Pinpoint the cell where the given text exists, returning its [x, y] midpoint coordinate. 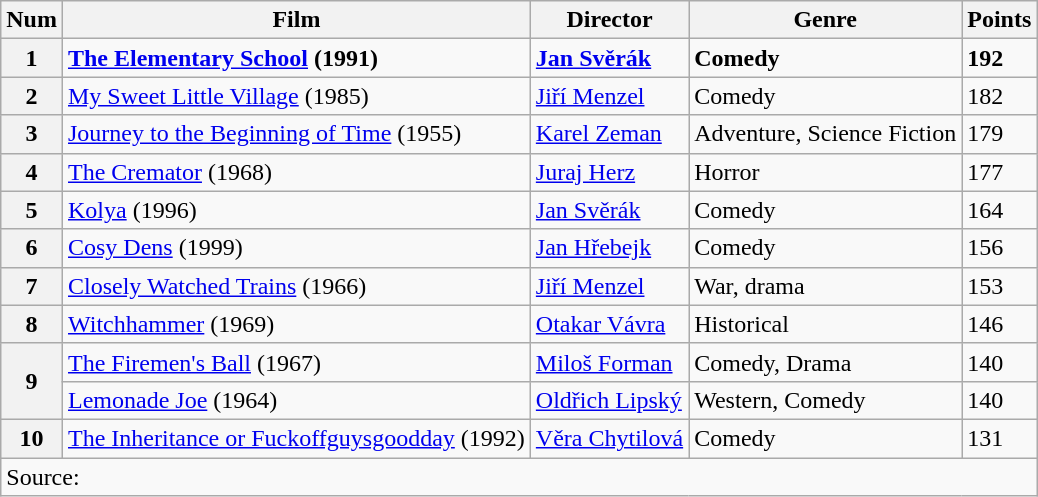
Film [296, 20]
Journey to the Beginning of Time (1955) [296, 134]
Genre [826, 20]
War, drama [826, 286]
The Inheritance or Fuckoffguysgoodday (1992) [296, 438]
The Firemen's Ball (1967) [296, 362]
5 [32, 210]
Horror [826, 172]
Miloš Forman [609, 362]
Source: [519, 477]
Comedy, Drama [826, 362]
Director [609, 20]
10 [32, 438]
Witchhammer (1969) [296, 324]
9 [32, 381]
Juraj Herz [609, 172]
1 [32, 58]
Historical [826, 324]
179 [1000, 134]
Oldřich Lipský [609, 400]
182 [1000, 96]
146 [1000, 324]
Kolya (1996) [296, 210]
153 [1000, 286]
Věra Chytilová [609, 438]
The Cremator (1968) [296, 172]
The Elementary School (1991) [296, 58]
131 [1000, 438]
6 [32, 248]
7 [32, 286]
Cosy Dens (1999) [296, 248]
Closely Watched Trains (1966) [296, 286]
192 [1000, 58]
156 [1000, 248]
2 [32, 96]
177 [1000, 172]
Lemonade Joe (1964) [296, 400]
Jan Hřebejk [609, 248]
8 [32, 324]
Karel Zeman [609, 134]
Num [32, 20]
164 [1000, 210]
Otakar Vávra [609, 324]
Points [1000, 20]
Western, Comedy [826, 400]
4 [32, 172]
Adventure, Science Fiction [826, 134]
3 [32, 134]
My Sweet Little Village (1985) [296, 96]
